Return (X, Y) of the center of cell containing provided text 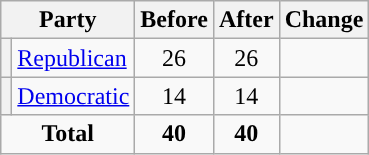
Republican (74, 58)
Party (68, 20)
Democratic (74, 96)
Change (324, 20)
Before (174, 20)
After (246, 20)
Total (68, 134)
